Return the (x, y) coordinate for the center point of the cell that contains the specified text.  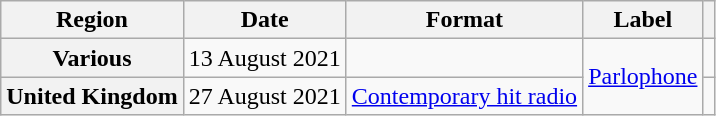
Parlophone (643, 77)
27 August 2021 (264, 96)
Label (643, 20)
Date (264, 20)
13 August 2021 (264, 58)
Format (464, 20)
Region (92, 20)
Various (92, 58)
Contemporary hit radio (464, 96)
United Kingdom (92, 96)
